For the text-containing cell, return its midpoint in (x, y) coordinate format. 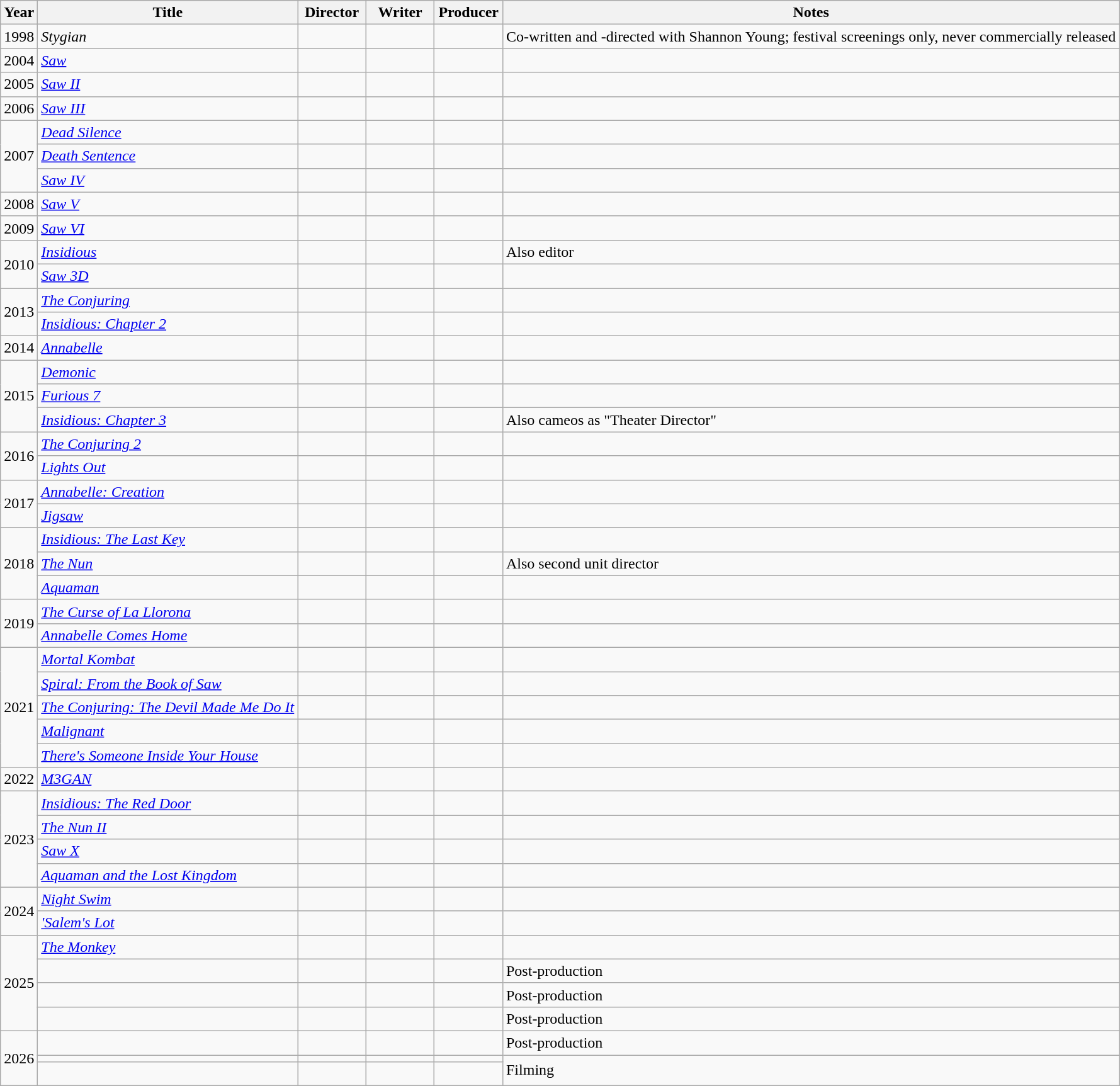
Death Sentence (167, 156)
Annabelle Comes Home (167, 635)
2005 (19, 84)
Saw IV (167, 180)
Saw V (167, 204)
Writer (400, 13)
Also editor (811, 252)
There's Someone Inside Your House (167, 755)
The Monkey (167, 947)
Insidious: Chapter 3 (167, 420)
Also second unit director (811, 563)
Year (19, 13)
2010 (19, 264)
Insidious: The Red Door (167, 803)
Saw X (167, 851)
2009 (19, 228)
Demonic (167, 372)
The Conjuring 2 (167, 444)
2013 (19, 312)
2008 (19, 204)
Co-written and -directed with Shannon Young; festival screenings only, never commercially released (811, 37)
Saw III (167, 108)
2021 (19, 707)
M3GAN (167, 779)
2017 (19, 504)
2026 (19, 1058)
2025 (19, 983)
2014 (19, 348)
Filming (811, 1070)
The Conjuring (167, 300)
Director (332, 13)
Aquaman (167, 587)
Insidious: Chapter 2 (167, 324)
Malignant (167, 732)
Also cameos as "Theater Director" (811, 420)
'Salem's Lot (167, 923)
Mortal Kombat (167, 659)
2018 (19, 563)
Jigsaw (167, 516)
The Nun (167, 563)
Insidious: The Last Key (167, 540)
Furious 7 (167, 396)
Aquaman and the Lost Kingdom (167, 875)
2006 (19, 108)
Night Swim (167, 899)
2016 (19, 456)
The Nun II (167, 827)
Producer (468, 13)
The Curse of La Llorona (167, 611)
Lights Out (167, 468)
Saw II (167, 84)
2004 (19, 60)
Spiral: From the Book of Saw (167, 683)
Title (167, 13)
2022 (19, 779)
2023 (19, 839)
2007 (19, 156)
2024 (19, 911)
2019 (19, 623)
Insidious (167, 252)
1998 (19, 37)
Annabelle (167, 348)
The Conjuring: The Devil Made Me Do It (167, 708)
Stygian (167, 37)
Saw 3D (167, 276)
Dead Silence (167, 132)
Saw VI (167, 228)
2015 (19, 396)
Notes (811, 13)
Saw (167, 60)
Annabelle: Creation (167, 492)
